Detect which cell encompasses the target text, then output its [x, y] center coordinate. 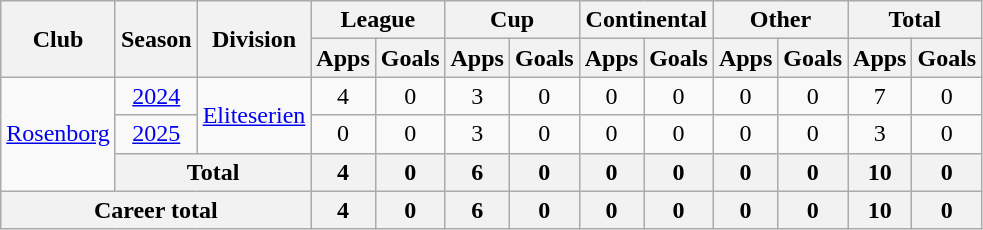
Division [254, 39]
Rosenborg [58, 134]
Other [780, 20]
Cup [512, 20]
Eliteserien [254, 115]
Club [58, 39]
Season [156, 39]
Career total [156, 210]
League [378, 20]
2024 [156, 96]
Continental [646, 20]
2025 [156, 134]
7 [880, 96]
